From the cell containing the given text, extract its center point as [X, Y] coordinate. 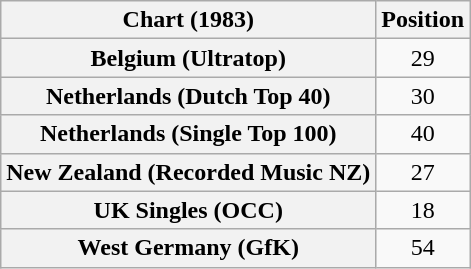
Netherlands (Dutch Top 40) [188, 96]
West Germany (GfK) [188, 248]
27 [423, 172]
Chart (1983) [188, 20]
30 [423, 96]
Netherlands (Single Top 100) [188, 134]
54 [423, 248]
40 [423, 134]
New Zealand (Recorded Music NZ) [188, 172]
18 [423, 210]
Belgium (Ultratop) [188, 58]
Position [423, 20]
UK Singles (OCC) [188, 210]
29 [423, 58]
